For the text-containing cell, return its midpoint in [x, y] coordinate format. 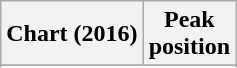
Chart (2016) [72, 34]
Peakposition [189, 34]
